Find where the given text appears and provide that cell's center as [X, Y] coordinate. 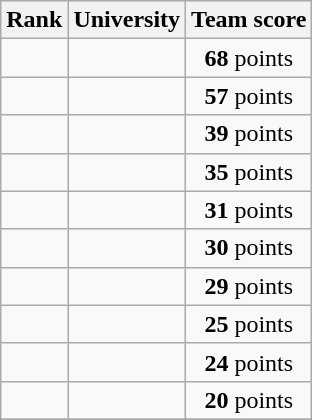
31 points [249, 210]
29 points [249, 286]
20 points [249, 400]
39 points [249, 134]
University [127, 20]
30 points [249, 248]
25 points [249, 324]
Rank [34, 20]
24 points [249, 362]
57 points [249, 96]
35 points [249, 172]
Team score [249, 20]
68 points [249, 58]
